Provide the (x, y) coordinate of the cell's center where the given text is located.  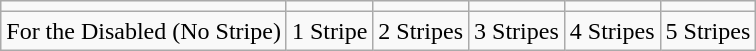
1 Stripe (329, 31)
5 Stripes (708, 31)
4 Stripes (612, 31)
2 Stripes (421, 31)
For the Disabled (No Stripe) (144, 31)
3 Stripes (517, 31)
